Pinpoint the cell where the given text exists, returning its [x, y] midpoint coordinate. 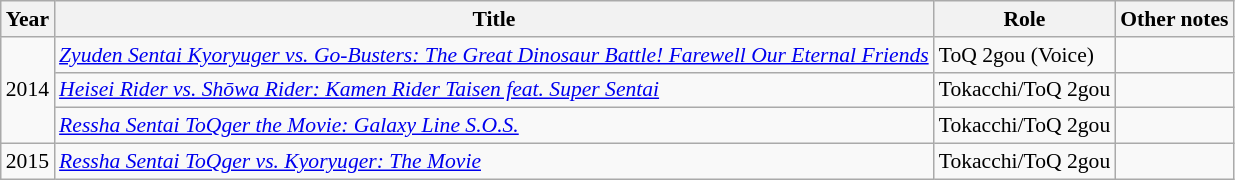
Role [1025, 19]
ToQ 2gou (Voice) [1025, 55]
Ressha Sentai ToQger the Movie: Galaxy Line S.O.S. [494, 126]
Title [494, 19]
Other notes [1174, 19]
Ressha Sentai ToQger vs. Kyoryuger: The Movie [494, 162]
2015 [28, 162]
2014 [28, 90]
Zyuden Sentai Kyoryuger vs. Go-Busters: The Great Dinosaur Battle! Farewell Our Eternal Friends [494, 55]
Year [28, 19]
Heisei Rider vs. Shōwa Rider: Kamen Rider Taisen feat. Super Sentai [494, 90]
